Output the (X, Y) coordinate of the center of the cell containing the given text.  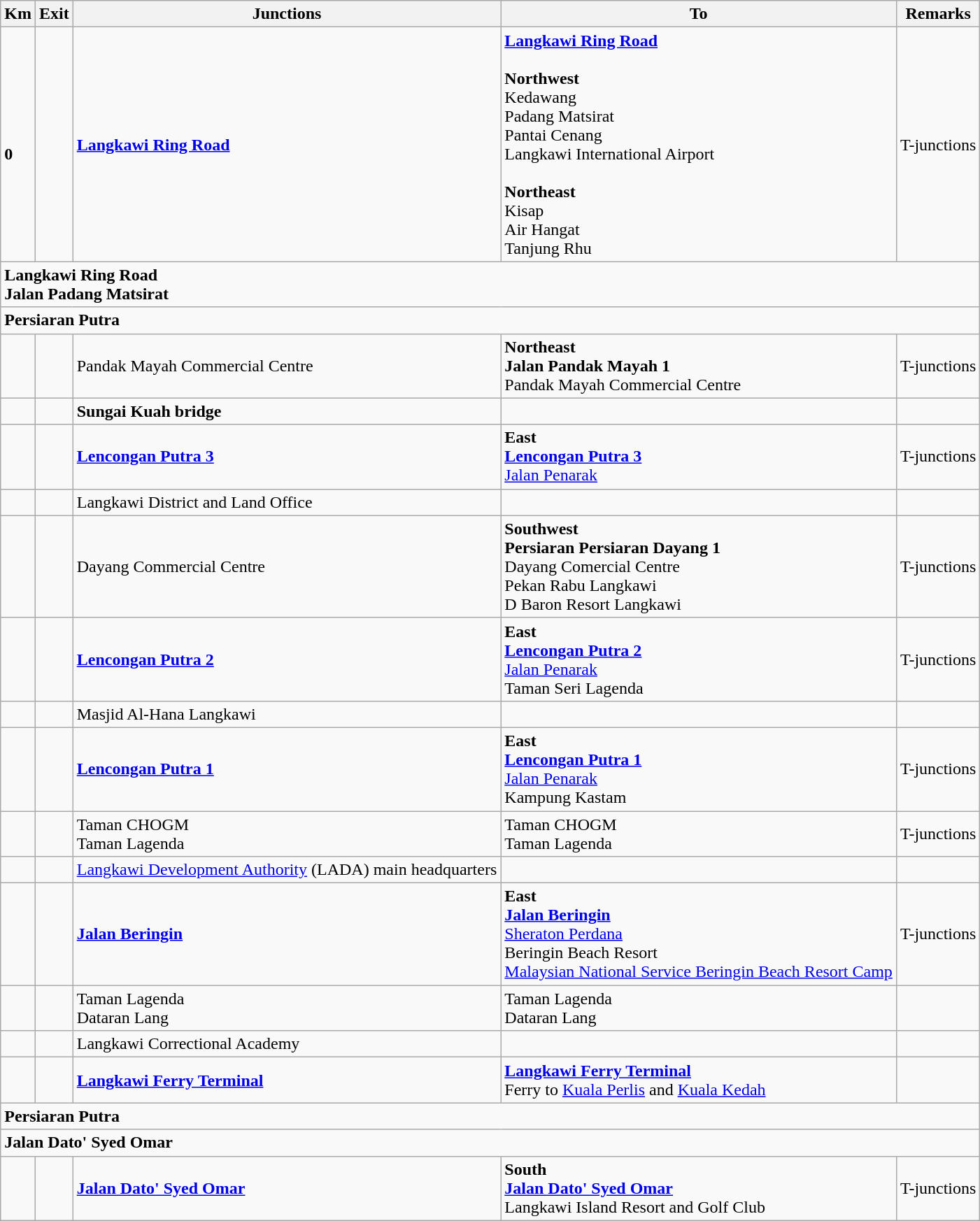
Lencongan Putra 3 (287, 457)
Langkawi Ring Road (287, 144)
Langkawi Ring RoadJalan Padang Matsirat (490, 284)
Lencongan Putra 2 (287, 659)
East Lencongan Putra 3 Jalan Penarak (699, 457)
Km (18, 14)
Langkawi Ferry Terminal Ferry to Kuala Perlis and Kuala Kedah (699, 1080)
To (699, 14)
Langkawi Ferry Terminal (287, 1080)
0 (18, 144)
Sungai Kuah bridge (287, 411)
Exit (54, 14)
Jalan Beringin (287, 934)
East Jalan BeringinSheraton PerdanaBeringin Beach ResortMalaysian National Service Beringin Beach Resort Camp (699, 934)
Langkawi Correctional Academy (287, 1044)
South Jalan Dato' Syed OmarLangkawi Island Resort and Golf Club (699, 1188)
Remarks (938, 14)
Langkawi Development Authority (LADA) main headquarters (287, 870)
East Lencongan Putra 2 Jalan PenarakTaman Seri Lagenda (699, 659)
Junctions (287, 14)
NortheastJalan Pandak Mayah 1Pandak Mayah Commercial Centre (699, 366)
East Lencongan Putra 1 Jalan PenarakKampung Kastam (699, 769)
Dayang Commercial Centre (287, 566)
Langkawi Ring RoadNorthwest Kedawang Padang Matsirat Pantai Cenang Langkawi International Airport Northeast Kisap Air Hangat Tanjung Rhu (699, 144)
Pandak Mayah Commercial Centre (287, 366)
SouthwestPersiaran Persiaran Dayang 1Dayang Comercial CentrePekan Rabu LangkawiD Baron Resort Langkawi (699, 566)
Masjid Al-Hana Langkawi (287, 714)
Langkawi District and Land Office (287, 502)
Lencongan Putra 1 (287, 769)
